Determine the (x, y) coordinate at the center of the cell enclosing the given text.  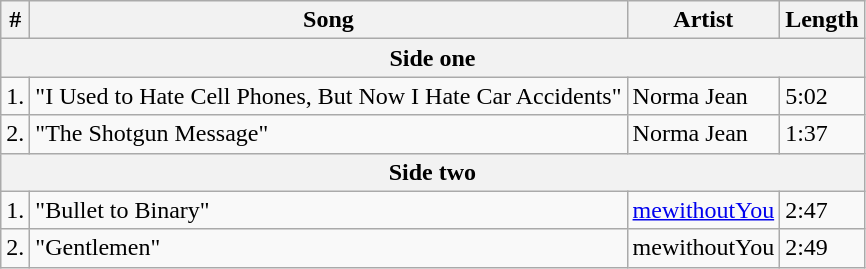
Side two (432, 172)
Song (328, 20)
"Bullet to Binary" (328, 210)
"The Shotgun Message" (328, 134)
2:49 (822, 248)
Length (822, 20)
"Gentlemen" (328, 248)
Artist (704, 20)
"I Used to Hate Cell Phones, But Now I Hate Car Accidents" (328, 96)
2:47 (822, 210)
5:02 (822, 96)
# (16, 20)
Side one (432, 58)
1:37 (822, 134)
